Return [x, y] of the center of cell containing provided text 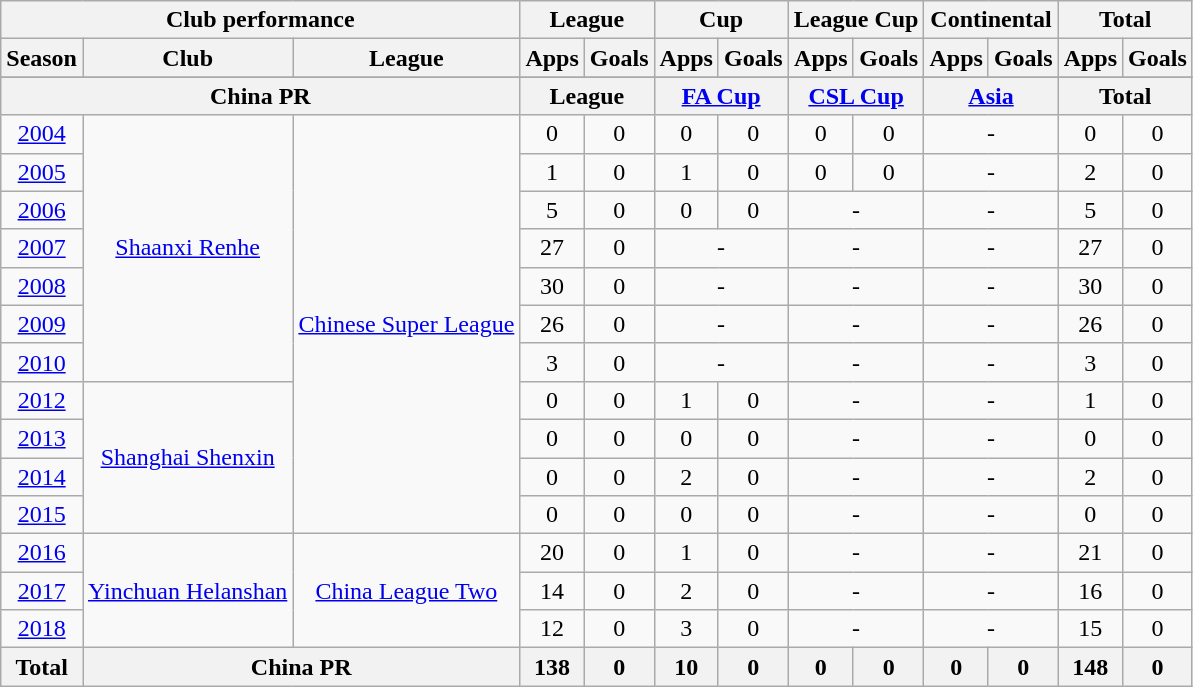
Cup [721, 20]
Shaanxi Renhe [187, 248]
2018 [42, 629]
10 [686, 667]
Club performance [260, 20]
League Cup [856, 20]
Club [187, 58]
2009 [42, 324]
2005 [42, 172]
China League Two [406, 591]
2012 [42, 400]
2006 [42, 210]
148 [1090, 667]
Yinchuan Helanshan [187, 591]
2016 [42, 553]
Shanghai Shenxin [187, 457]
15 [1090, 629]
14 [552, 591]
2013 [42, 438]
Chinese Super League [406, 324]
16 [1090, 591]
21 [1090, 553]
2010 [42, 362]
2017 [42, 591]
2007 [42, 248]
CSL Cup [856, 96]
Season [42, 58]
2004 [42, 134]
2015 [42, 515]
2014 [42, 477]
2008 [42, 286]
Asia [991, 96]
12 [552, 629]
FA Cup [721, 96]
Continental [991, 20]
20 [552, 553]
138 [552, 667]
